Provide the (X, Y) coordinate of the cell's center where the given text is located.  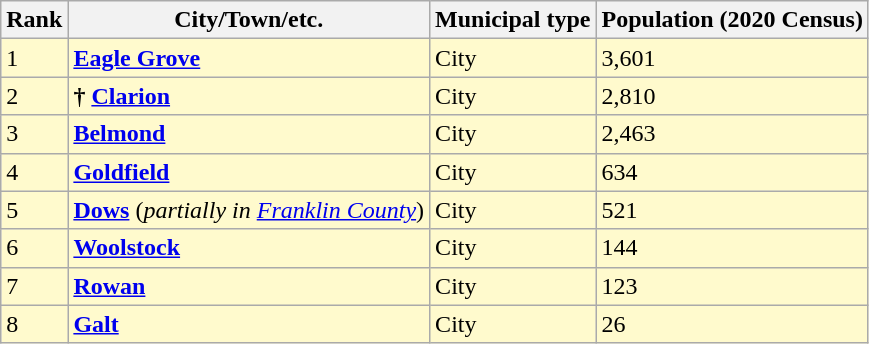
2,463 (732, 134)
7 (34, 286)
2 (34, 96)
Rowan (249, 286)
Goldfield (249, 172)
5 (34, 210)
Municipal type (513, 20)
Population (2020 Census) (732, 20)
8 (34, 324)
521 (732, 210)
26 (732, 324)
1 (34, 58)
Dows (partially in Franklin County) (249, 210)
Galt (249, 324)
City/Town/etc. (249, 20)
4 (34, 172)
2,810 (732, 96)
123 (732, 286)
† Clarion (249, 96)
634 (732, 172)
Rank (34, 20)
6 (34, 248)
Belmond (249, 134)
3 (34, 134)
3,601 (732, 58)
Eagle Grove (249, 58)
144 (732, 248)
Woolstock (249, 248)
